Output the [x, y] coordinate of the center of the cell containing the given text.  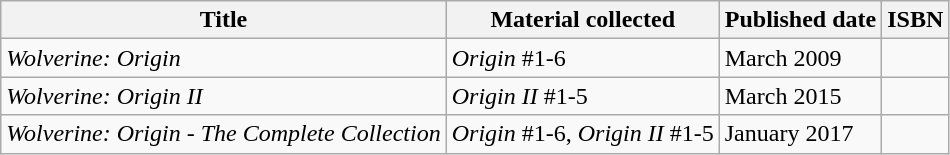
March 2009 [800, 58]
Material collected [582, 20]
January 2017 [800, 134]
Title [224, 20]
March 2015 [800, 96]
Wolverine: Origin II [224, 96]
Origin II #1-5 [582, 96]
Published date [800, 20]
Wolverine: Origin [224, 58]
Wolverine: Origin - The Complete Collection [224, 134]
Origin #1-6 [582, 58]
ISBN [916, 20]
Origin #1-6, Origin II #1-5 [582, 134]
